For the text-containing cell, return its midpoint in (x, y) coordinate format. 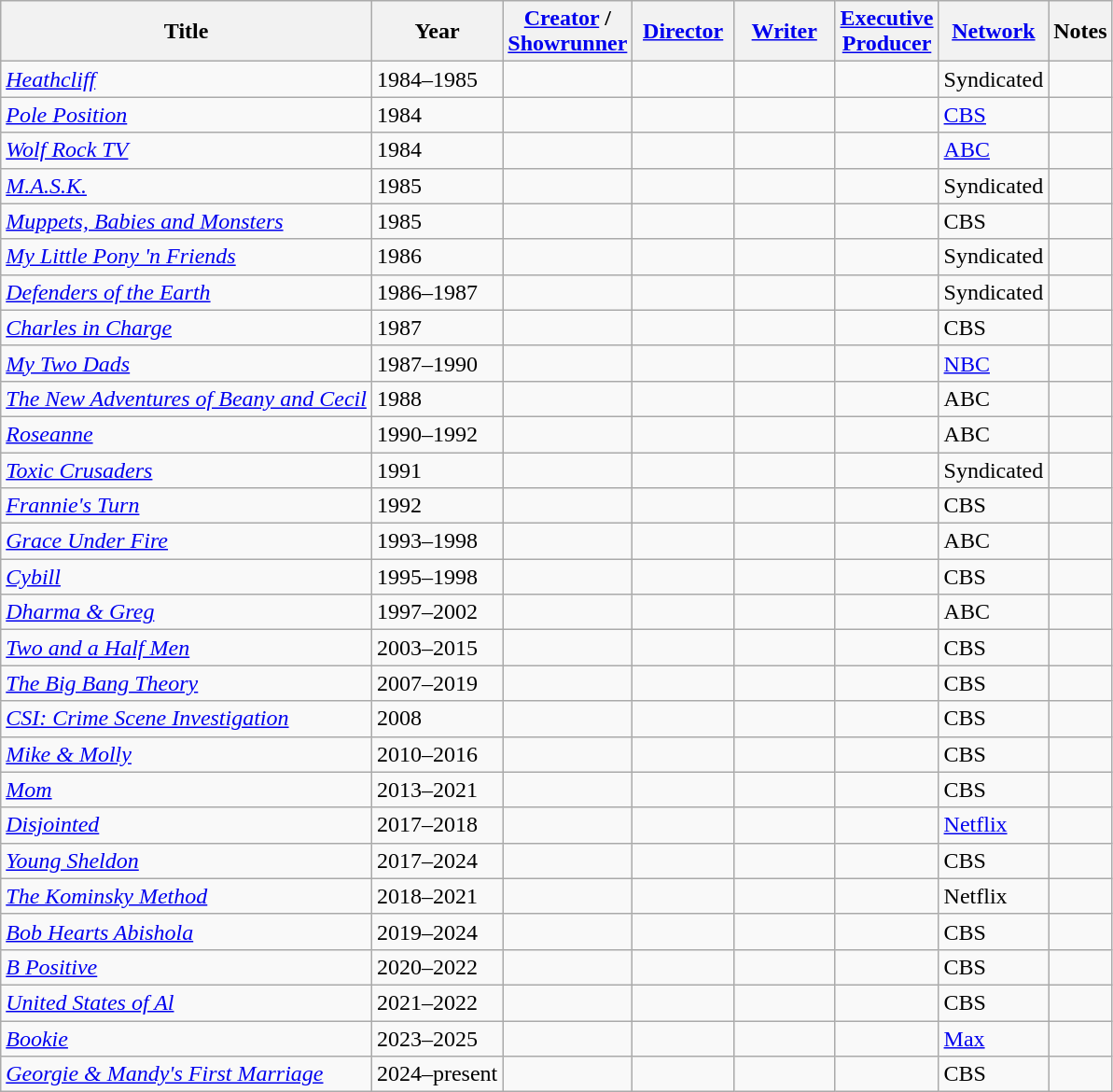
Two and a Half Men (187, 648)
Director (683, 32)
Defenders of the Earth (187, 292)
Disjointed (187, 825)
Year (437, 32)
My Two Dads (187, 363)
Title (187, 32)
2008 (437, 719)
Max (994, 1039)
2019–2024 (437, 931)
2017–2018 (437, 825)
Bookie (187, 1039)
Heathcliff (187, 79)
Network (994, 32)
1995–1998 (437, 577)
NBC (994, 363)
2007–2019 (437, 683)
My Little Pony 'n Friends (187, 257)
1986–1987 (437, 292)
1990–1992 (437, 434)
2018–2021 (437, 896)
1997–2002 (437, 612)
1993–1998 (437, 541)
Mike & Molly (187, 754)
Pole Position (187, 115)
2024–present (437, 1074)
Roseanne (187, 434)
CSI: Crime Scene Investigation (187, 719)
Georgie & Mandy's First Marriage (187, 1074)
The New Adventures of Beany and Cecil (187, 399)
B Positive (187, 967)
The Kominsky Method (187, 896)
2020–2022 (437, 967)
The Big Bang Theory (187, 683)
Wolf Rock TV (187, 150)
2013–2021 (437, 790)
United States of Al (187, 1002)
Writer (784, 32)
2021–2022 (437, 1002)
Muppets, Babies and Monsters (187, 221)
2003–2015 (437, 648)
Executive Producer (886, 32)
1986 (437, 257)
1988 (437, 399)
Toxic Crusaders (187, 469)
Grace Under Fire (187, 541)
1984–1985 (437, 79)
Frannie's Turn (187, 506)
Dharma & Greg (187, 612)
Young Sheldon (187, 861)
Mom (187, 790)
2010–2016 (437, 754)
Bob Hearts Abishola (187, 931)
M.A.S.K. (187, 186)
2017–2024 (437, 861)
2023–2025 (437, 1039)
1991 (437, 469)
Creator / Showrunner (567, 32)
1992 (437, 506)
Charles in Charge (187, 328)
1987–1990 (437, 363)
Notes (1080, 32)
Cybill (187, 577)
1987 (437, 328)
